Detect which cell encompasses the target text, then output its [x, y] center coordinate. 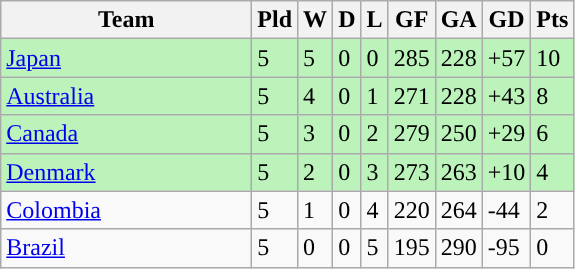
Colombia [126, 210]
263 [458, 172]
+10 [506, 172]
264 [458, 210]
220 [412, 210]
285 [412, 58]
Brazil [126, 248]
-44 [506, 210]
D [347, 20]
8 [552, 96]
Japan [126, 58]
Denmark [126, 172]
273 [412, 172]
290 [458, 248]
Canada [126, 134]
Australia [126, 96]
250 [458, 134]
GA [458, 20]
Team [126, 20]
279 [412, 134]
195 [412, 248]
+43 [506, 96]
6 [552, 134]
W [316, 20]
-95 [506, 248]
Pld [275, 20]
10 [552, 58]
271 [412, 96]
+57 [506, 58]
Pts [552, 20]
+29 [506, 134]
GD [506, 20]
L [374, 20]
GF [412, 20]
